Return the [x, y] coordinate for the center point of the cell that contains the specified text.  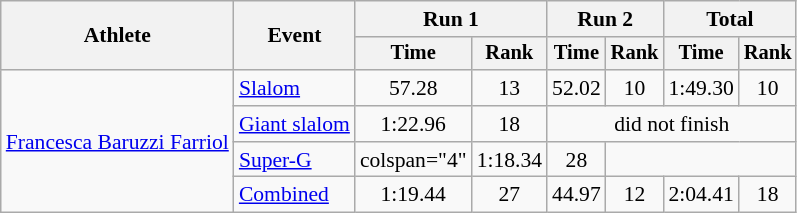
Combined [294, 195]
2:04.41 [700, 195]
52.02 [576, 88]
57.28 [414, 88]
Athlete [118, 36]
1:49.30 [700, 88]
Total [730, 19]
Run 2 [605, 19]
13 [510, 88]
Super-G [294, 160]
1:22.96 [414, 124]
did not finish [672, 124]
Event [294, 36]
1:18.34 [510, 160]
28 [576, 160]
44.97 [576, 195]
Slalom [294, 88]
colspan="4" [414, 160]
Francesca Baruzzi Farriol [118, 141]
27 [510, 195]
Giant slalom [294, 124]
1:19.44 [414, 195]
Run 1 [451, 19]
12 [635, 195]
